Find where the given text appears and provide that cell's center as [x, y] coordinate. 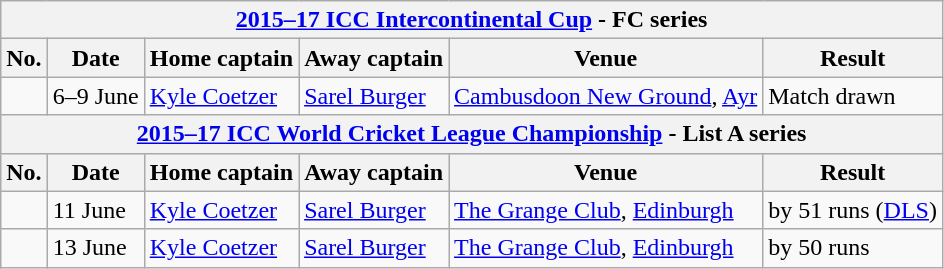
6–9 June [96, 96]
by 50 runs [853, 248]
by 51 runs (DLS) [853, 210]
2015–17 ICC World Cricket League Championship - List A series [472, 134]
13 June [96, 248]
Cambusdoon New Ground, Ayr [606, 96]
11 June [96, 210]
2015–17 ICC Intercontinental Cup - FC series [472, 20]
Match drawn [853, 96]
